Search for the cell housing the specified text and yield its [x, y] center coordinate. 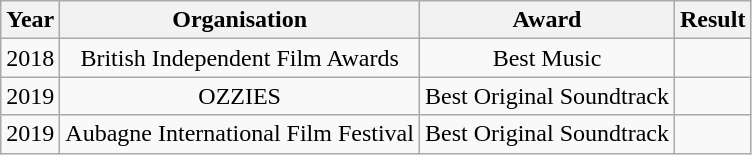
Year [30, 20]
Aubagne International Film Festival [240, 134]
OZZIES [240, 96]
Best Music [546, 58]
British Independent Film Awards [240, 58]
Organisation [240, 20]
Result [713, 20]
2018 [30, 58]
Award [546, 20]
